Output the [x, y] coordinate of the center of the cell containing the given text.  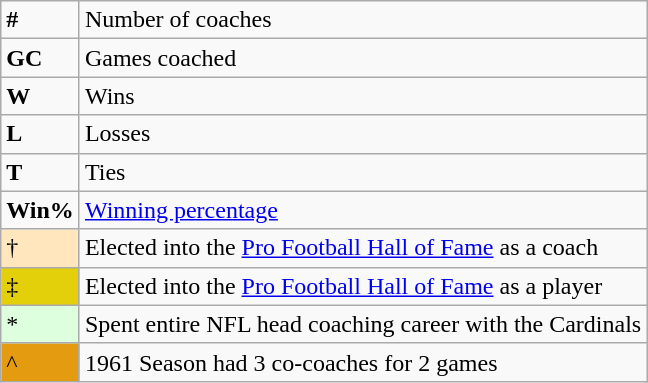
Win% [40, 210]
Elected into the Pro Football Hall of Fame as a coach [362, 248]
Games coached [362, 58]
^ [40, 362]
† [40, 248]
‡ [40, 286]
Losses [362, 134]
T [40, 172]
1961 Season had 3 co-coaches for 2 games [362, 362]
Winning percentage [362, 210]
Ties [362, 172]
GC [40, 58]
W [40, 96]
Wins [362, 96]
Number of coaches [362, 20]
* [40, 324]
# [40, 20]
Elected into the Pro Football Hall of Fame as a player [362, 286]
L [40, 134]
Spent entire NFL head coaching career with the Cardinals [362, 324]
